Extract the (x, y) coordinate from the center of the cell holding the provided text.  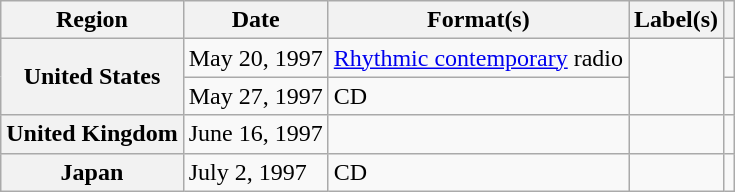
Japan (92, 172)
June 16, 1997 (256, 134)
Date (256, 20)
United States (92, 77)
May 27, 1997 (256, 96)
United Kingdom (92, 134)
May 20, 1997 (256, 58)
Format(s) (478, 20)
July 2, 1997 (256, 172)
Label(s) (676, 20)
Region (92, 20)
Rhythmic contemporary radio (478, 58)
